Locate the cell with the specified text and output its (x, y) center coordinate. 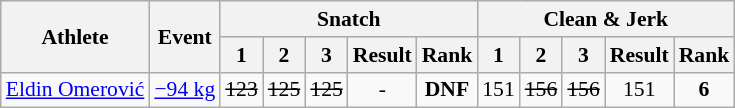
DNF (448, 90)
Clean & Jerk (606, 19)
−94 kg (184, 90)
Snatch (348, 19)
123 (242, 90)
6 (704, 90)
Event (184, 36)
Athlete (76, 36)
Eldin Omerović (76, 90)
- (382, 90)
